Return the [x, y] coordinate for the center point of the cell that contains the specified text.  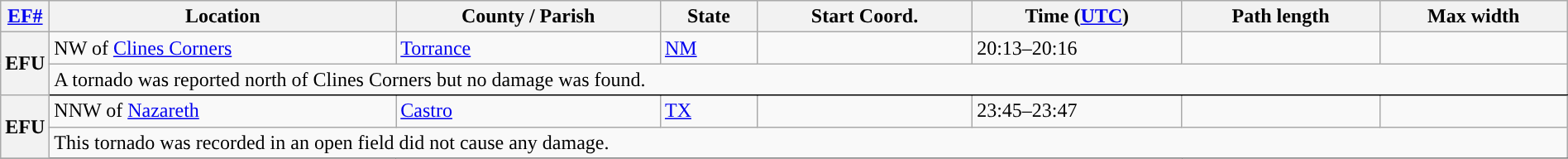
20:13–20:16 [1077, 48]
Castro [528, 111]
NM [708, 48]
State [708, 17]
EF# [25, 17]
TX [708, 111]
Time (UTC) [1077, 17]
Torrance [528, 48]
A tornado was reported north of Clines Corners but no damage was found. [809, 79]
Start Coord. [864, 17]
NNW of Nazareth [223, 111]
This tornado was recorded in an open field did not cause any damage. [809, 142]
23:45–23:47 [1077, 111]
NW of Clines Corners [223, 48]
Max width [1474, 17]
Location [223, 17]
Path length [1280, 17]
County / Parish [528, 17]
